From the cell containing the given text, extract its center point as (X, Y) coordinate. 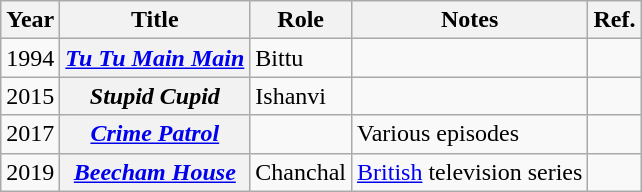
2017 (30, 134)
Year (30, 20)
1994 (30, 58)
Chanchal (301, 172)
Tu Tu Main Main (155, 58)
British television series (470, 172)
Title (155, 20)
2019 (30, 172)
Bittu (301, 58)
Crime Patrol (155, 134)
Role (301, 20)
Ishanvi (301, 96)
Beecham House (155, 172)
Notes (470, 20)
Stupid Cupid (155, 96)
2015 (30, 96)
Ref. (614, 20)
Various episodes (470, 134)
